Search for the cell housing the specified text and yield its (X, Y) center coordinate. 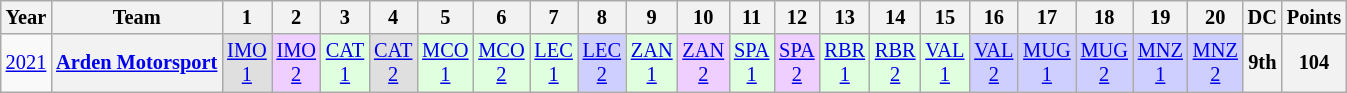
4 (393, 17)
11 (752, 17)
CAT2 (393, 63)
2 (296, 17)
IMO2 (296, 63)
LEC2 (602, 63)
14 (895, 17)
Arden Motorsport (136, 63)
CAT1 (345, 63)
SPA2 (796, 63)
17 (1046, 17)
SPA1 (752, 63)
VAL1 (944, 63)
2021 (26, 63)
ZAN1 (652, 63)
1 (246, 17)
RBR1 (844, 63)
MCO1 (445, 63)
ZAN2 (703, 63)
MNZ2 (1216, 63)
3 (345, 17)
9 (652, 17)
IMO1 (246, 63)
Points (1314, 17)
MNZ1 (1160, 63)
RBR2 (895, 63)
104 (1314, 63)
20 (1216, 17)
LEC1 (554, 63)
16 (994, 17)
DC (1262, 17)
5 (445, 17)
19 (1160, 17)
6 (501, 17)
9th (1262, 63)
10 (703, 17)
8 (602, 17)
12 (796, 17)
Team (136, 17)
MCO2 (501, 63)
VAL2 (994, 63)
15 (944, 17)
7 (554, 17)
MUG2 (1104, 63)
13 (844, 17)
18 (1104, 17)
Year (26, 17)
MUG1 (1046, 63)
